Determine the [X, Y] coordinate at the center of the cell enclosing the given text.  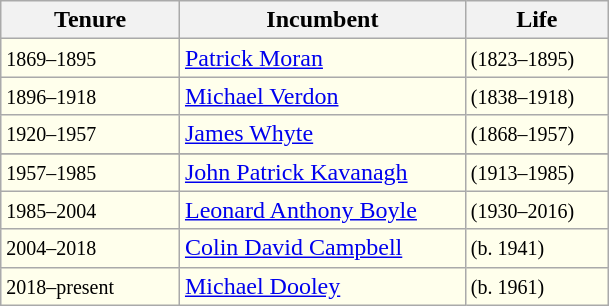
(b. 1941) [536, 248]
Michael Dooley [322, 286]
Colin David Campbell [322, 248]
(1930–2016) [536, 210]
Incumbent [322, 20]
Leonard Anthony Boyle [322, 210]
2018–present [90, 286]
Patrick Moran [322, 58]
Tenure [90, 20]
1957–1985 [90, 172]
James Whyte [322, 134]
1920–1957 [90, 134]
Michael Verdon [322, 96]
Life [536, 20]
1869–1895 [90, 58]
(1823–1895) [536, 58]
(1913–1985) [536, 172]
1985–2004 [90, 210]
John Patrick Kavanagh [322, 172]
(b. 1961) [536, 286]
(1868–1957) [536, 134]
1896–1918 [90, 96]
(1838–1918) [536, 96]
2004–2018 [90, 248]
